Determine the (x, y) coordinate at the center of the cell enclosing the given text.  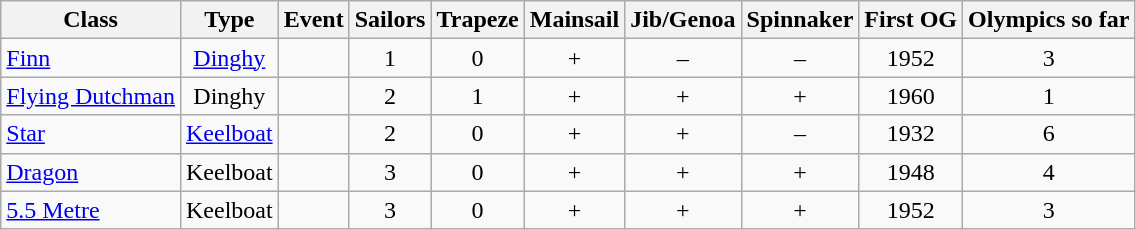
6 (1049, 134)
4 (1049, 172)
Dragon (91, 172)
Spinnaker (800, 20)
Finn (91, 58)
1960 (911, 96)
Class (91, 20)
Sailors (390, 20)
Star (91, 134)
1948 (911, 172)
Type (229, 20)
Mainsail (574, 20)
First OG (911, 20)
Olympics so far (1049, 20)
1932 (911, 134)
Trapeze (478, 20)
Event (314, 20)
Flying Dutchman (91, 96)
Jib/Genoa (683, 20)
5.5 Metre (91, 210)
